Scan for the cell matching the given text and deliver its (x, y) coordinate at center. 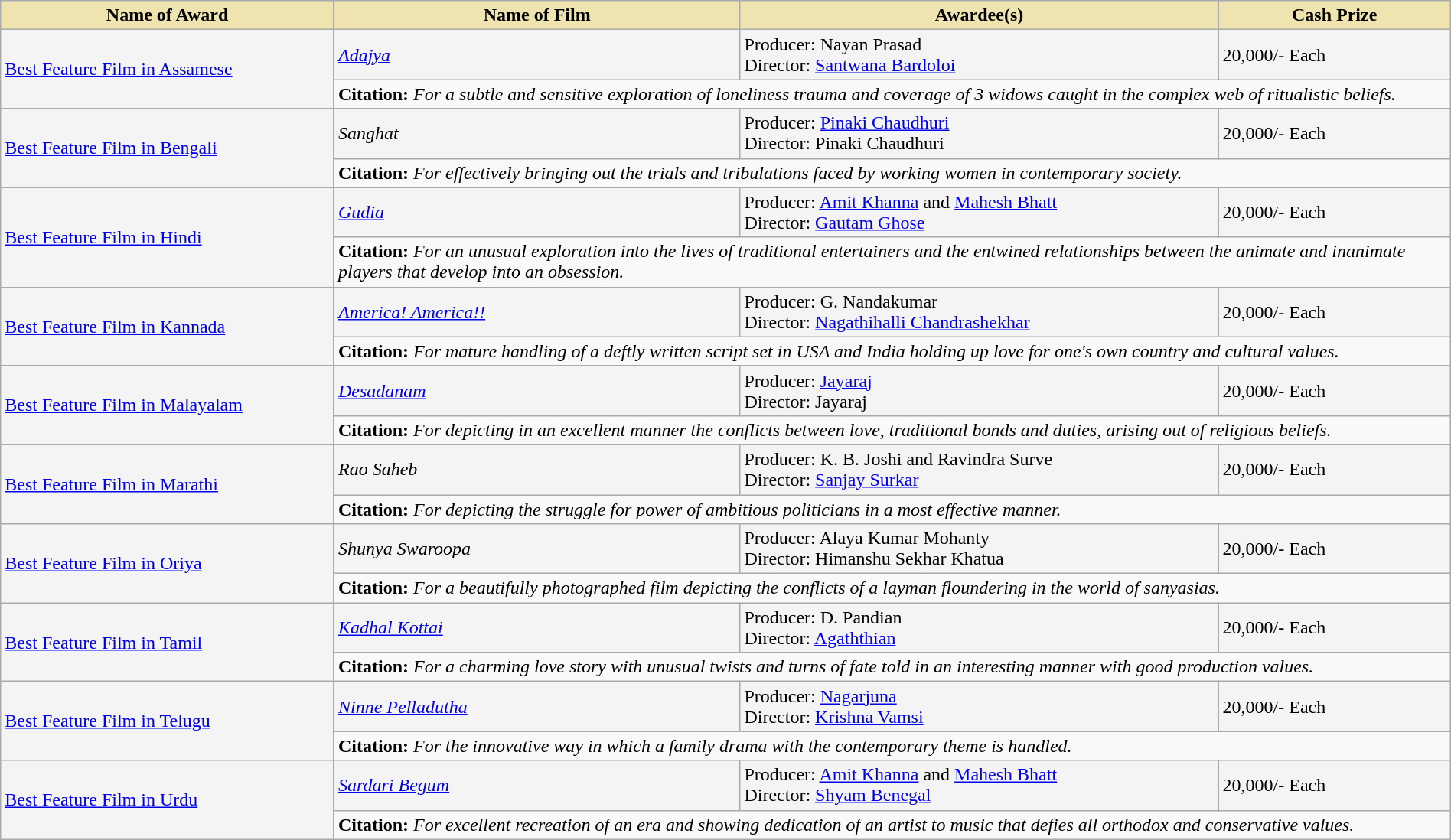
Citation: For effectively bringing out the trials and tribulations faced by working women in contemporary society. (892, 173)
Producer: Nayan PrasadDirector: Santwana Bardoloi (980, 55)
Ninne Pelladutha (536, 707)
Best Feature Film in Assamese (168, 69)
Producer: G. NandakumarDirector: Nagathihalli Chandrashekhar (980, 312)
Kadhal Kottai (536, 627)
Name of Award (168, 15)
Sanghat (536, 133)
Citation: For depicting in an excellent manner the conflicts between love, traditional bonds and duties, arising out of religious beliefs. (892, 430)
Best Feature Film in Urdu (168, 800)
Desadanam (536, 390)
Best Feature Film in Tamil (168, 643)
Shunya Swaroopa (536, 549)
Sardari Begum (536, 785)
Best Feature Film in Bengali (168, 148)
Citation: For a subtle and sensitive exploration of loneliness trauma and coverage of 3 widows caught in the complex web of ritualistic beliefs. (892, 94)
Citation: For excellent recreation of an era and showing dedication of an artist to music that defies all orthodox and conservative values. (892, 825)
Citation: For the innovative way in which a family drama with the contemporary theme is handled. (892, 746)
Awardee(s) (980, 15)
America! America!! (536, 312)
Citation: For a charming love story with unusual twists and turns of fate told in an interesting manner with good production values. (892, 667)
Producer: NagarjunaDirector: Krishna Vamsi (980, 707)
Producer: K. B. Joshi and Ravindra SurveDirector: Sanjay Surkar (980, 470)
Producer: Amit Khanna and Mahesh BhattDirector: Gautam Ghose (980, 213)
Adajya (536, 55)
Best Feature Film in Telugu (168, 721)
Citation: For a beautifully photographed film depicting the conflicts of a layman floundering in the world of sanyasias. (892, 588)
Producer: Amit Khanna and Mahesh BhattDirector: Shyam Benegal (980, 785)
Name of Film (536, 15)
Citation: For mature handling of a deftly written script set in USA and India holding up love for one's own country and cultural values. (892, 351)
Best Feature Film in Hindi (168, 237)
Rao Saheb (536, 470)
Producer: D. PandianDirector: Agaththian (980, 627)
Producer: JayarajDirector: Jayaraj (980, 390)
Best Feature Film in Malayalam (168, 405)
Best Feature Film in Kannada (168, 326)
Gudia (536, 213)
Best Feature Film in Oriya (168, 563)
Cash Prize (1335, 15)
Best Feature Film in Marathi (168, 483)
Producer: Pinaki ChaudhuriDirector: Pinaki Chaudhuri (980, 133)
Citation: For depicting the struggle for power of ambitious politicians in a most effective manner. (892, 509)
Producer: Alaya Kumar MohantyDirector: Himanshu Sekhar Khatua (980, 549)
